Output the [x, y] coordinate of the center of the cell containing the given text.  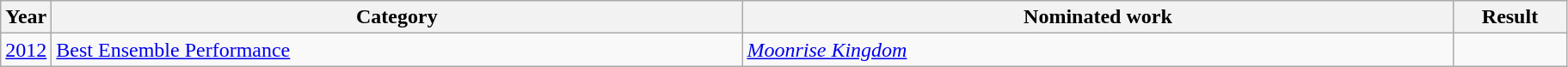
Best Ensemble Performance [397, 50]
Category [397, 17]
Result [1510, 17]
Year [26, 17]
Moonrise Kingdom [1098, 50]
Nominated work [1098, 17]
2012 [26, 50]
